Scan for the cell matching the given text and deliver its (x, y) coordinate at center. 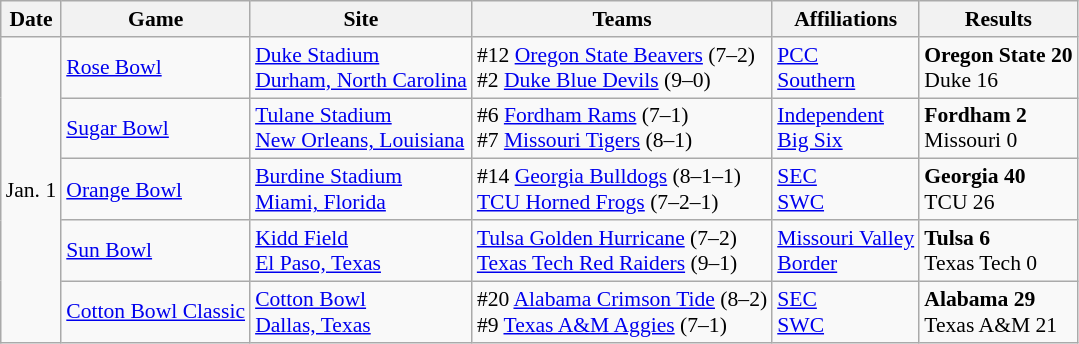
#6 Fordham Rams (7–1) #7 Missouri Tigers (8–1) (622, 128)
Jan. 1 (31, 190)
Rose Bowl (156, 68)
Cotton Bowl Classic (156, 312)
Site (361, 19)
Game (156, 19)
Tulsa 6Texas Tech 0 (998, 250)
#14 Georgia Bulldogs (8–1–1) TCU Horned Frogs (7–2–1) (622, 190)
Affiliations (846, 19)
Tulsa Golden Hurricane (7–2) Texas Tech Red Raiders (9–1) (622, 250)
#20 Alabama Crimson Tide (8–2) #9 Texas A&M Aggies (7–1) (622, 312)
Sugar Bowl (156, 128)
Orange Bowl (156, 190)
Fordham 2Missouri 0 (998, 128)
Burdine StadiumMiami, Florida (361, 190)
Missouri ValleyBorder (846, 250)
Cotton BowlDallas, Texas (361, 312)
Date (31, 19)
IndependentBig Six (846, 128)
Duke StadiumDurham, North Carolina (361, 68)
Kidd FieldEl Paso, Texas (361, 250)
Results (998, 19)
Alabama 29Texas A&M 21 (998, 312)
PCCSouthern (846, 68)
Teams (622, 19)
Sun Bowl (156, 250)
Oregon State 20Duke 16 (998, 68)
Tulane StadiumNew Orleans, Louisiana (361, 128)
#12 Oregon State Beavers (7–2) #2 Duke Blue Devils (9–0) (622, 68)
Georgia 40TCU 26 (998, 190)
